Provide the [x, y] coordinate of the cell's center where the given text is located.  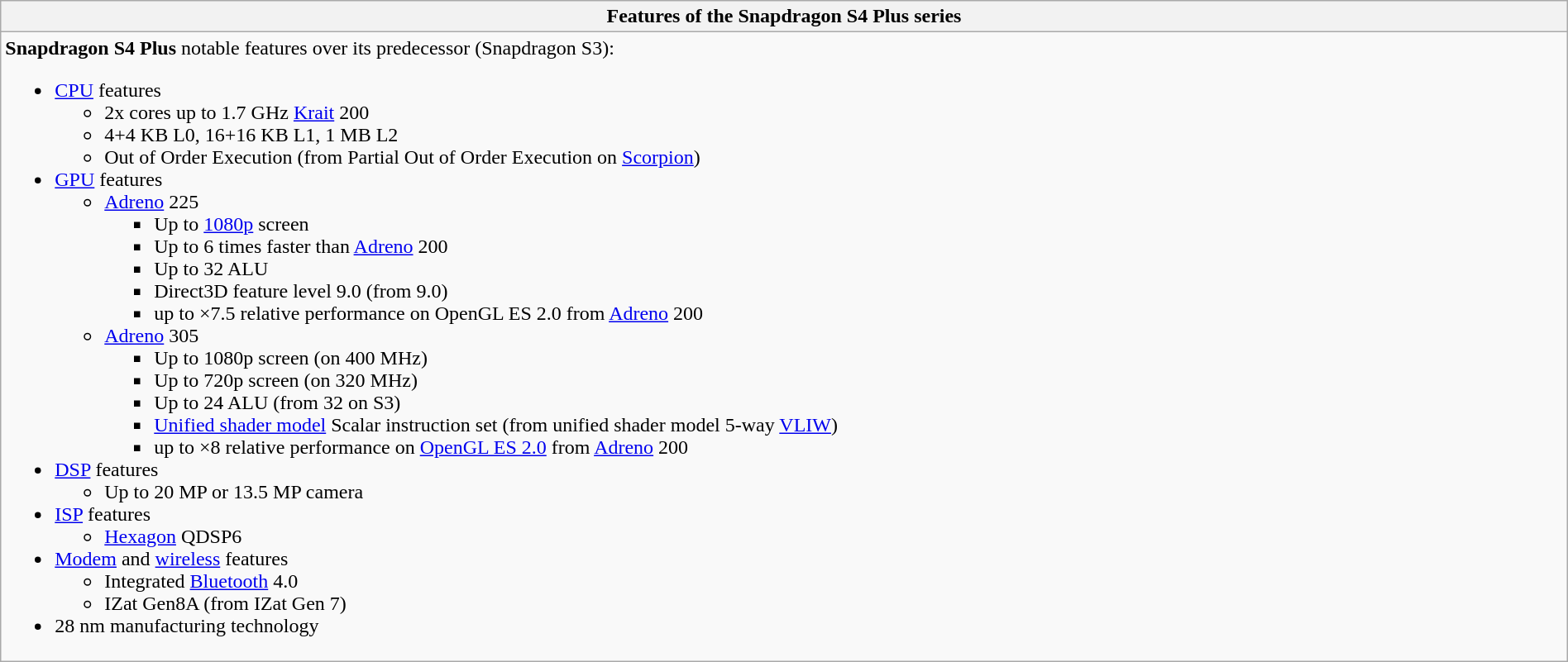
Features of the Snapdragon S4 Plus series [784, 17]
